Return [x, y] of the center of cell containing provided text 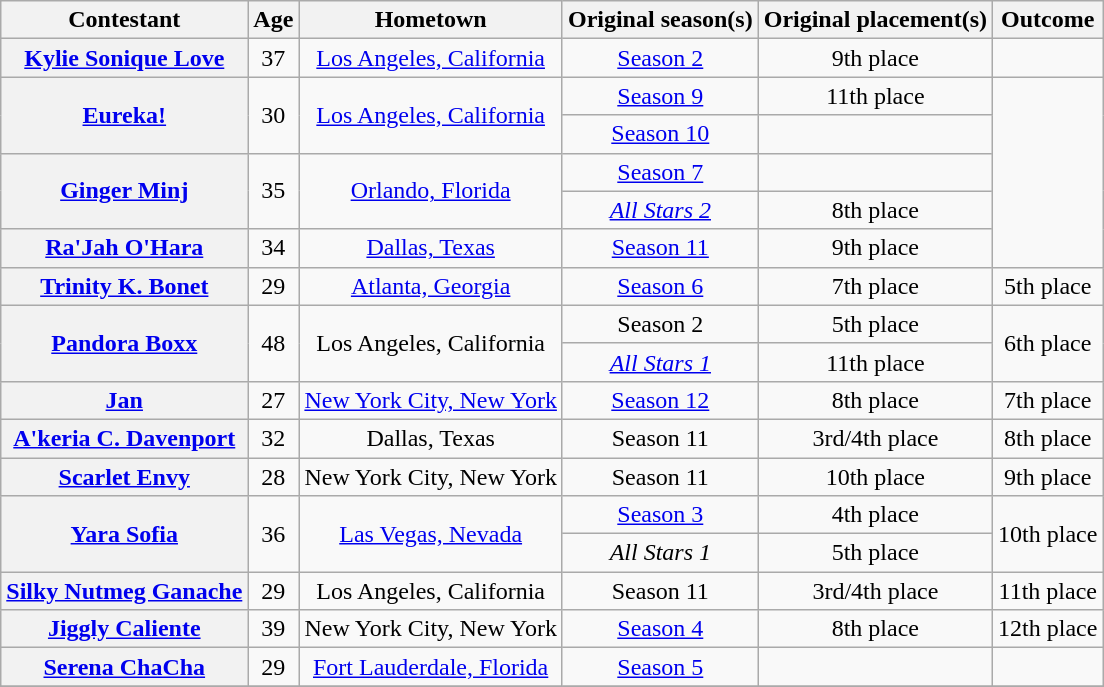
Ginger Minj [124, 191]
Jan [124, 400]
Yara Sofia [124, 534]
27 [274, 400]
34 [274, 248]
Serena ChaCha [124, 667]
A'keria C. Davenport [124, 438]
Original placement(s) [875, 20]
Atlanta, Georgia [431, 286]
Eureka! [124, 115]
37 [274, 58]
Contestant [124, 20]
Season 6 [660, 286]
Season 3 [660, 515]
30 [274, 115]
Las Vegas, Nevada [431, 534]
Outcome [1048, 20]
Silky Nutmeg Ganache [124, 591]
Jiggly Caliente [124, 629]
Season 5 [660, 667]
6th place [1048, 343]
48 [274, 343]
Original season(s) [660, 20]
4th place [875, 515]
12th place [1048, 629]
Fort Lauderdale, Florida [431, 667]
32 [274, 438]
35 [274, 191]
Ra'Jah O'Hara [124, 248]
Scarlet Envy [124, 477]
Orlando, Florida [431, 191]
Trinity K. Bonet [124, 286]
Kylie Sonique Love [124, 58]
Hometown [431, 20]
Pandora Boxx [124, 343]
Season 7 [660, 172]
39 [274, 629]
Season 9 [660, 96]
28 [274, 477]
36 [274, 534]
Season 10 [660, 134]
All Stars 2 [660, 210]
Season 12 [660, 400]
Season 4 [660, 629]
Age [274, 20]
